Detect which cell encompasses the target text, then output its [X, Y] center coordinate. 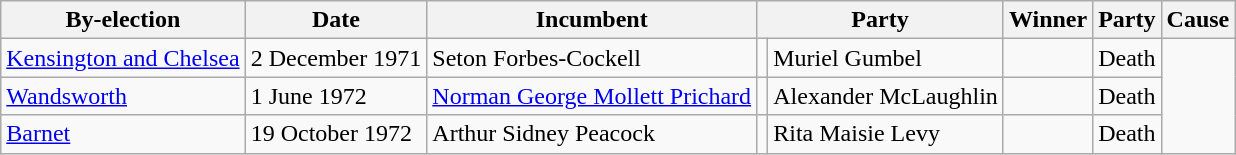
Rita Maisie Levy [886, 134]
1 June 1972 [336, 96]
Kensington and Chelsea [123, 58]
Norman George Mollett Prichard [592, 96]
Date [336, 20]
Winner [1048, 20]
2 December 1971 [336, 58]
Alexander McLaughlin [886, 96]
Incumbent [592, 20]
Barnet [123, 134]
Muriel Gumbel [886, 58]
Seton Forbes-Cockell [592, 58]
Wandsworth [123, 96]
19 October 1972 [336, 134]
Cause [1198, 20]
By-election [123, 20]
Arthur Sidney Peacock [592, 134]
